Output the (X, Y) coordinate of the center of the cell containing the given text.  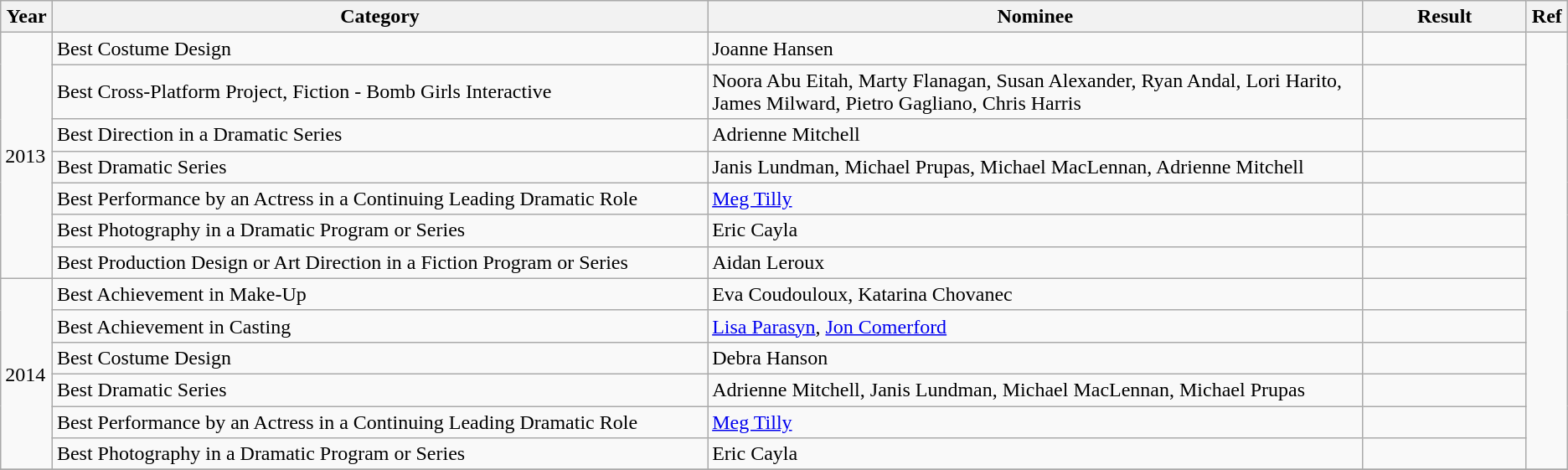
Adrienne Mitchell, Janis Lundman, Michael MacLennan, Michael Prupas (1035, 390)
Debra Hanson (1035, 358)
Best Direction in a Dramatic Series (379, 135)
Best Achievement in Casting (379, 326)
Adrienne Mitchell (1035, 135)
Best Production Design or Art Direction in a Fiction Program or Series (379, 262)
Ref (1546, 17)
2013 (27, 156)
Janis Lundman, Michael Prupas, Michael MacLennan, Adrienne Mitchell (1035, 167)
Best Achievement in Make-Up (379, 294)
Best Cross-Platform Project, Fiction - Bomb Girls Interactive (379, 92)
Lisa Parasyn, Jon Comerford (1035, 326)
Result (1445, 17)
Eva Coudouloux, Katarina Chovanec (1035, 294)
Aidan Leroux (1035, 262)
Noora Abu Eitah, Marty Flanagan, Susan Alexander, Ryan Andal, Lori Harito, James Milward, Pietro Gagliano, Chris Harris (1035, 92)
Joanne Hansen (1035, 49)
Nominee (1035, 17)
Category (379, 17)
Year (27, 17)
2014 (27, 374)
